Capture the cell that displays the provided text and extract its [x, y] central coordinate. 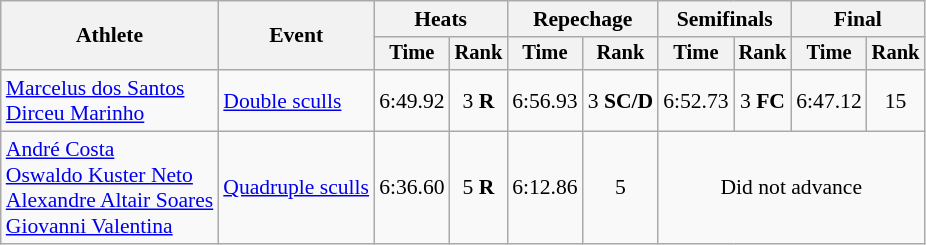
Did not advance [791, 188]
Quadruple sculls [296, 188]
6:36.60 [412, 188]
6:47.12 [828, 100]
André CostaOswaldo Kuster NetoAlexandre Altair SoaresGiovanni Valentina [110, 188]
Event [296, 36]
6:52.73 [696, 100]
6:49.92 [412, 100]
5 [621, 188]
6:12.86 [544, 188]
Double sculls [296, 100]
5 R [479, 188]
3 R [479, 100]
Athlete [110, 36]
Semifinals [724, 19]
15 [896, 100]
Repechage [582, 19]
Final [858, 19]
6:56.93 [544, 100]
3 FC [763, 100]
Heats [440, 19]
3 SC/D [621, 100]
Marcelus dos SantosDirceu Marinho [110, 100]
